Extract the (X, Y) coordinate from the center of the cell holding the provided text.  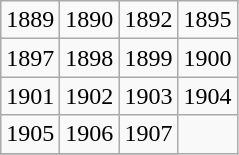
1905 (30, 134)
1903 (148, 96)
1897 (30, 58)
1902 (90, 96)
1904 (208, 96)
1895 (208, 20)
1899 (148, 58)
1898 (90, 58)
1889 (30, 20)
1892 (148, 20)
1890 (90, 20)
1900 (208, 58)
1907 (148, 134)
1901 (30, 96)
1906 (90, 134)
